Capture the cell that displays the provided text and extract its (X, Y) central coordinate. 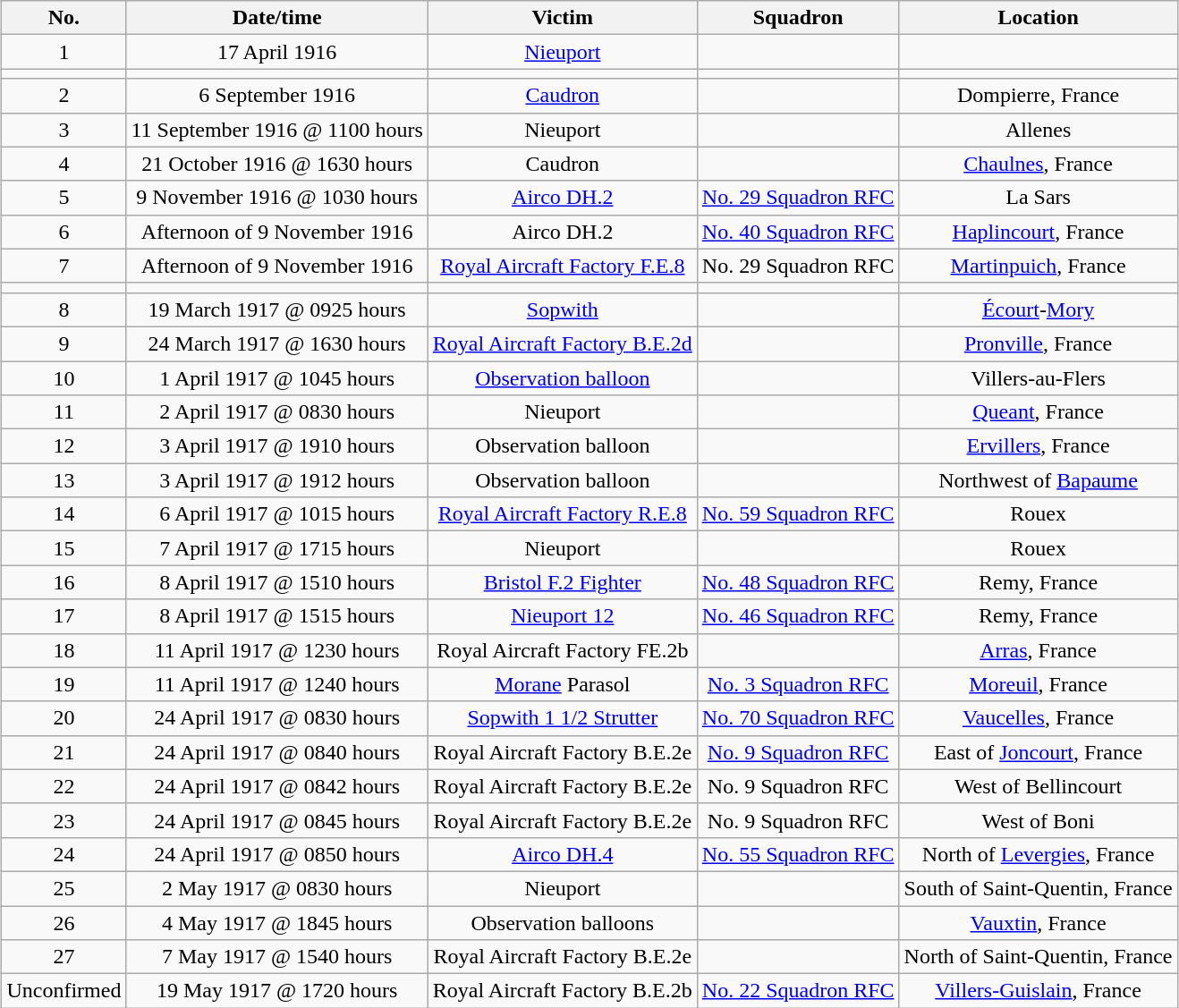
24 April 1917 @ 0842 hours (277, 786)
Sopwith (562, 309)
No. 46 Squadron RFC (798, 616)
No. (64, 18)
Victim (562, 18)
1 (64, 52)
2 May 1917 @ 0830 hours (277, 888)
11 April 1917 @ 1230 hours (277, 650)
24 April 1917 @ 0830 hours (277, 718)
Pronville, France (1038, 343)
23 (64, 820)
No. 70 Squadron RFC (798, 718)
21 (64, 752)
8 April 1917 @ 1515 hours (277, 616)
8 (64, 309)
4 May 1917 @ 1845 hours (277, 922)
Villers-au-Flers (1038, 378)
3 April 1917 @ 1910 hours (277, 446)
24 March 1917 @ 1630 hours (277, 343)
20 (64, 718)
No. 3 Squadron RFC (798, 684)
5 (64, 198)
West of Boni (1038, 820)
Airco DH.4 (562, 854)
Location (1038, 18)
Sopwith 1 1/2 Strutter (562, 718)
17 April 1916 (277, 52)
Date/time (277, 18)
24 April 1917 @ 0840 hours (277, 752)
Bristol F.2 Fighter (562, 582)
8 April 1917 @ 1510 hours (277, 582)
2 April 1917 @ 0830 hours (277, 412)
Royal Aircraft Factory B.E.2d (562, 343)
Squadron (798, 18)
17 (64, 616)
24 April 1917 @ 0850 hours (277, 854)
10 (64, 378)
3 April 1917 @ 1912 hours (277, 480)
15 (64, 548)
Morane Parasol (562, 684)
11 September 1916 @ 1100 hours (277, 130)
Haplincourt, France (1038, 232)
6 September 1916 (277, 96)
Moreuil, France (1038, 684)
Vaucelles, France (1038, 718)
Arras, France (1038, 650)
No. 55 Squadron RFC (798, 854)
7 April 1917 @ 1715 hours (277, 548)
7 May 1917 @ 1540 hours (277, 957)
13 (64, 480)
14 (64, 514)
22 (64, 786)
No. 40 Squadron RFC (798, 232)
Observation balloons (562, 922)
Queant, France (1038, 412)
Villers-Guislain, France (1038, 991)
6 (64, 232)
Martinpuich, France (1038, 266)
Royal Aircraft Factory R.E.8 (562, 514)
3 (64, 130)
Dompierre, France (1038, 96)
South of Saint-Quentin, France (1038, 888)
No. 59 Squadron RFC (798, 514)
24 April 1917 @ 0845 hours (277, 820)
19 March 1917 @ 0925 hours (277, 309)
27 (64, 957)
Northwest of Bapaume (1038, 480)
North of Levergies, France (1038, 854)
Ervillers, France (1038, 446)
6 April 1917 @ 1015 hours (277, 514)
Unconfirmed (64, 991)
21 October 1916 @ 1630 hours (277, 164)
25 (64, 888)
16 (64, 582)
Chaulnes, France (1038, 164)
12 (64, 446)
La Sars (1038, 198)
Vauxtin, France (1038, 922)
2 (64, 96)
7 (64, 266)
19 (64, 684)
11 (64, 412)
Royal Aircraft Factory F.E.8 (562, 266)
18 (64, 650)
West of Bellincourt (1038, 786)
Allenes (1038, 130)
Royal Aircraft Factory FE.2b (562, 650)
No. 22 Squadron RFC (798, 991)
Nieuport 12 (562, 616)
19 May 1917 @ 1720 hours (277, 991)
No. 48 Squadron RFC (798, 582)
11 April 1917 @ 1240 hours (277, 684)
24 (64, 854)
9 November 1916 @ 1030 hours (277, 198)
Écourt-Mory (1038, 309)
1 April 1917 @ 1045 hours (277, 378)
26 (64, 922)
North of Saint-Quentin, France (1038, 957)
East of Joncourt, France (1038, 752)
4 (64, 164)
9 (64, 343)
Royal Aircraft Factory B.E.2b (562, 991)
